From the cell containing the given text, extract its center point as [x, y] coordinate. 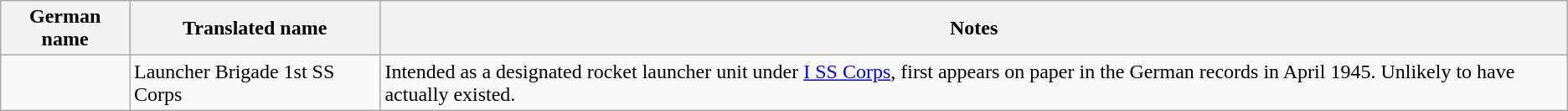
Launcher Brigade 1st SS Corps [255, 82]
Notes [973, 29]
German name [65, 29]
Translated name [255, 29]
